Return (X, Y) of the center of cell containing provided text 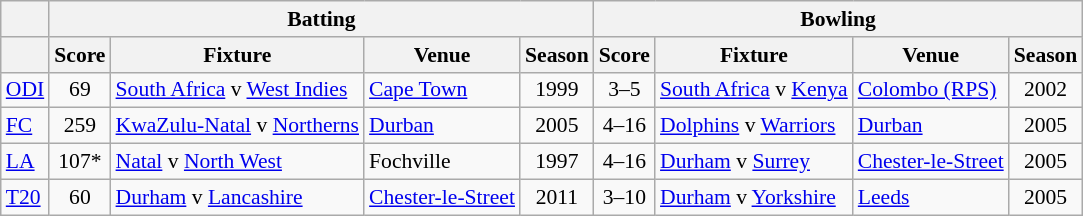
ODI (25, 90)
60 (80, 197)
69 (80, 90)
LA (25, 162)
3–10 (624, 197)
Batting (321, 19)
2011 (557, 197)
Leeds (931, 197)
107* (80, 162)
Durham v Lancashire (238, 197)
3–5 (624, 90)
Bowling (838, 19)
T20 (25, 197)
Durham v Surrey (754, 162)
259 (80, 126)
Colombo (RPS) (931, 90)
South Africa v West Indies (238, 90)
1999 (557, 90)
South Africa v Kenya (754, 90)
Fochville (442, 162)
KwaZulu-Natal v Northerns (238, 126)
Durham v Yorkshire (754, 197)
FC (25, 126)
2002 (1046, 90)
Dolphins v Warriors (754, 126)
1997 (557, 162)
Natal v North West (238, 162)
Cape Town (442, 90)
